For the text-containing cell, return its midpoint in [x, y] coordinate format. 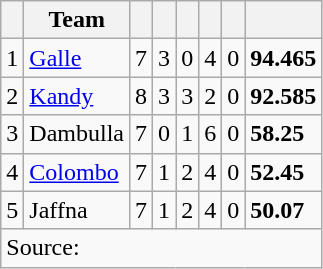
Jaffna [77, 210]
8 [142, 96]
52.45 [284, 172]
Team [77, 20]
58.25 [284, 134]
Colombo [77, 172]
94.465 [284, 58]
92.585 [284, 96]
Source: [162, 248]
50.07 [284, 210]
6 [210, 134]
5 [12, 210]
Galle [77, 58]
Dambulla [77, 134]
Kandy [77, 96]
